Provide the (x, y) coordinate of the cell's center where the given text is located.  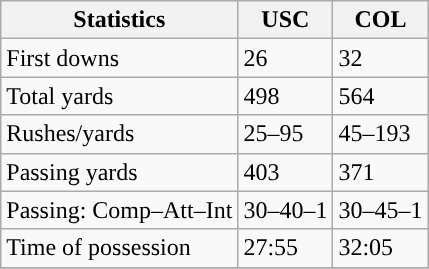
371 (380, 172)
USC (286, 20)
Total yards (120, 96)
Rushes/yards (120, 134)
Passing yards (120, 172)
403 (286, 172)
30–45–1 (380, 210)
32 (380, 58)
COL (380, 20)
498 (286, 96)
32:05 (380, 248)
564 (380, 96)
27:55 (286, 248)
Statistics (120, 20)
45–193 (380, 134)
30–40–1 (286, 210)
Passing: Comp–Att–Int (120, 210)
25–95 (286, 134)
Time of possession (120, 248)
First downs (120, 58)
26 (286, 58)
